From the cell containing the given text, extract its center point as [X, Y] coordinate. 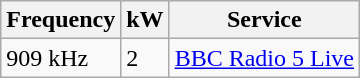
Service [264, 20]
909 kHz [61, 58]
Frequency [61, 20]
2 [145, 58]
kW [145, 20]
BBC Radio 5 Live [264, 58]
